Identify which cell holds the provided text, then report its [X, Y] central coordinate. 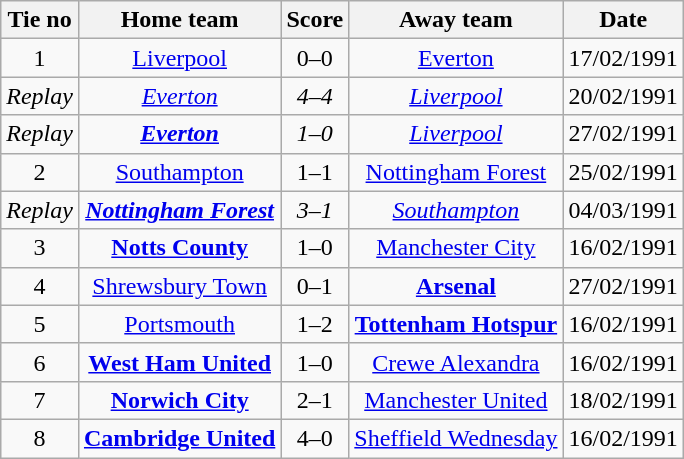
0–1 [315, 286]
17/02/1991 [623, 58]
8 [40, 438]
Notts County [179, 248]
20/02/1991 [623, 96]
Home team [179, 20]
04/03/1991 [623, 210]
1–2 [315, 324]
25/02/1991 [623, 172]
Portsmouth [179, 324]
5 [40, 324]
Tie no [40, 20]
3 [40, 248]
7 [40, 400]
West Ham United [179, 362]
Shrewsbury Town [179, 286]
Manchester City [456, 248]
0–0 [315, 58]
1 [40, 58]
Tottenham Hotspur [456, 324]
1–1 [315, 172]
2–1 [315, 400]
4–4 [315, 96]
4–0 [315, 438]
Date [623, 20]
Manchester United [456, 400]
Cambridge United [179, 438]
6 [40, 362]
2 [40, 172]
Crewe Alexandra [456, 362]
Arsenal [456, 286]
Norwich City [179, 400]
4 [40, 286]
Score [315, 20]
Sheffield Wednesday [456, 438]
18/02/1991 [623, 400]
3–1 [315, 210]
Away team [456, 20]
